Search for the cell housing the specified text and yield its (x, y) center coordinate. 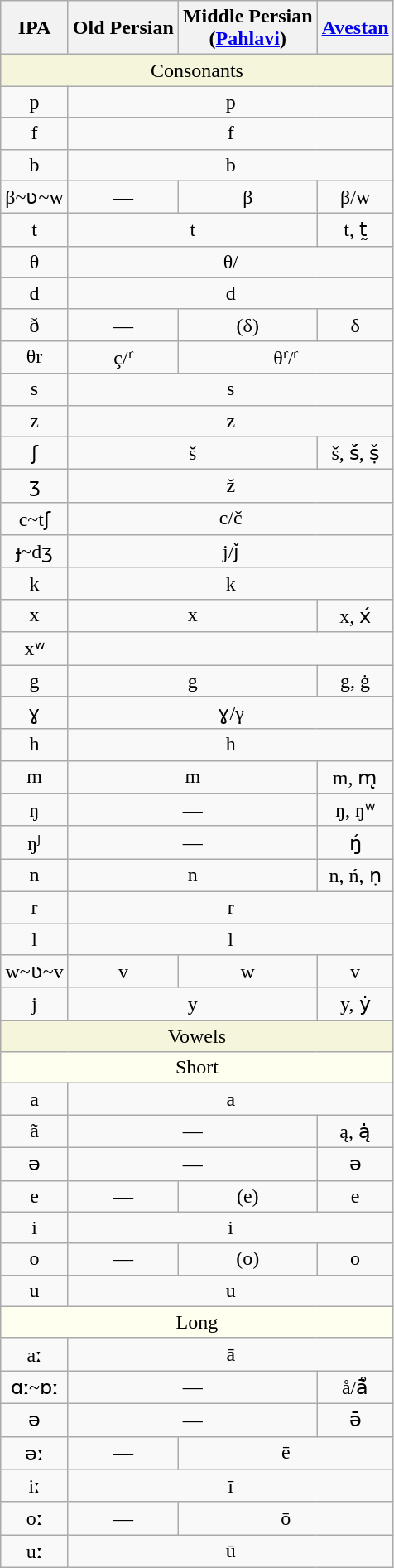
xʷ (35, 649)
ɟ~dʒ (35, 552)
(e) (247, 1196)
ʒ (35, 486)
(δ) (247, 325)
θ (35, 262)
š, š́, ṣ̌ (355, 453)
j (35, 1004)
oː (35, 1518)
uː (35, 1551)
š (192, 453)
ā (230, 1354)
ə̄ (355, 1420)
y (192, 1004)
θʳ/ʳ (286, 357)
β~ʋ~w (35, 197)
ɑː~ɒː (35, 1387)
g, ġ (355, 680)
m, m̨ (355, 777)
aː (35, 1354)
δ (355, 325)
w (247, 972)
IPA (35, 28)
θr (35, 357)
ē (286, 1453)
w~ʋ~v (35, 972)
x, x́ (355, 615)
β (247, 197)
n, ń, ṇ (355, 876)
əː (35, 1453)
ç/ʳ (123, 357)
å/ā̊ (355, 1387)
ī (230, 1486)
β/w (355, 197)
ž (230, 486)
Short (197, 1068)
c~tʃ (35, 519)
ã (35, 1131)
ŋ, ŋʷ (355, 810)
t, t̰ (355, 230)
Long (197, 1322)
ą, ą̇ (355, 1131)
(o) (247, 1259)
ō (286, 1518)
ŋʲ (35, 842)
ɣ (35, 713)
ʃ (35, 453)
ɣ/γ (230, 713)
ŋ́ (355, 842)
ð (35, 325)
Consonants (197, 70)
Avestan (355, 28)
ū (230, 1551)
c/č (230, 519)
θ/ (230, 262)
Vowels (197, 1036)
ŋ (35, 810)
Old Persian (123, 28)
y, ẏ (355, 1004)
iː (35, 1486)
Middle Persian (Pahlavi) (247, 28)
j/ǰ (230, 552)
